Return (x, y) of the center of cell containing provided text 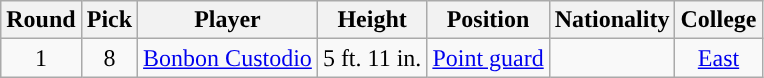
East (718, 58)
5 ft. 11 in. (372, 58)
Height (372, 20)
Player (228, 20)
Bonbon Custodio (228, 58)
Nationality (612, 20)
Position (488, 20)
Pick (109, 20)
Point guard (488, 58)
College (718, 20)
8 (109, 58)
Round (41, 20)
1 (41, 58)
